Return the [X, Y] coordinate for the center point of the cell that contains the specified text.  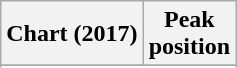
Peak position [189, 34]
Chart (2017) [72, 34]
